Scan for the cell matching the given text and deliver its (X, Y) coordinate at center. 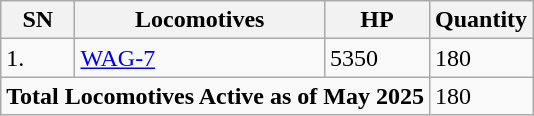
Quantity (482, 20)
1. (38, 58)
WAG-7 (200, 58)
Locomotives (200, 20)
HP (378, 20)
5350 (378, 58)
SN (38, 20)
Total Locomotives Active as of May 2025 (216, 96)
